Identify which cell holds the provided text, then report its (x, y) central coordinate. 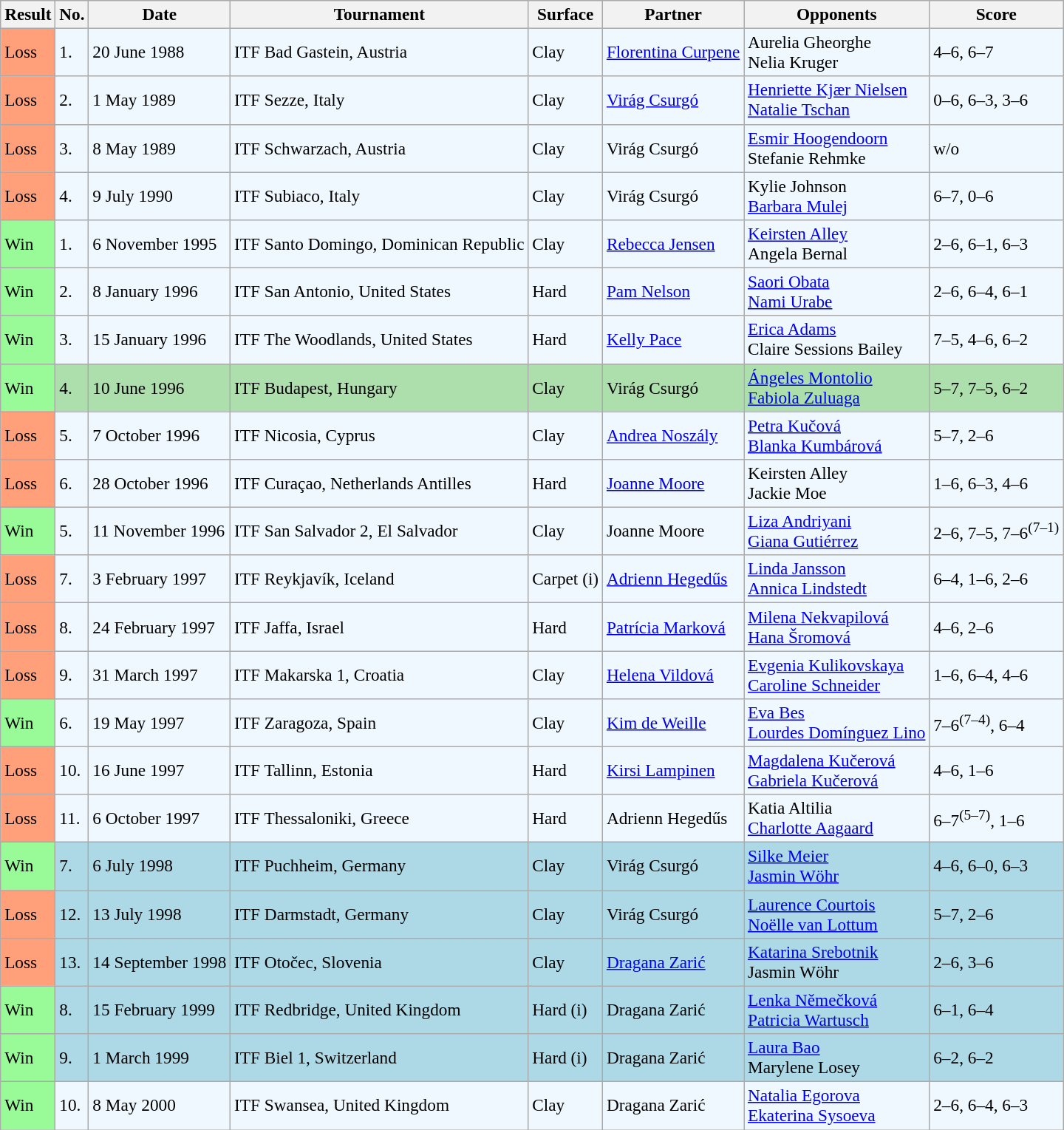
ITF Makarska 1, Croatia (380, 674)
6–4, 1–6, 2–6 (996, 579)
1–6, 6–3, 4–6 (996, 483)
Helena Vildová (674, 674)
1 May 1989 (160, 101)
11 November 1996 (160, 531)
Katia Altilia Charlotte Aagaard (836, 819)
6–7, 0–6 (996, 195)
19 May 1997 (160, 723)
Keirsten Alley Jackie Moe (836, 483)
ITF Curaçao, Netherlands Antilles (380, 483)
Carpet (i) (566, 579)
Partner (674, 14)
2–6, 7–5, 7–6(7–1) (996, 531)
13. (72, 962)
Esmir Hoogendoorn Stefanie Rehmke (836, 148)
28 October 1996 (160, 483)
Date (160, 14)
2–6, 6–1, 6–3 (996, 244)
ITF Thessaloniki, Greece (380, 819)
Florentina Curpene (674, 52)
Petra Kučová Blanka Kumbárová (836, 435)
ITF Swansea, United Kingdom (380, 1106)
ITF Santo Domingo, Dominican Republic (380, 244)
w/o (996, 148)
4–6, 6–0, 6–3 (996, 866)
ITF Schwarzach, Austria (380, 148)
7–5, 4–6, 6–2 (996, 340)
Lenka Němečková Patricia Wartusch (836, 1010)
10 June 1996 (160, 387)
No. (72, 14)
9 July 1990 (160, 195)
Kim de Weille (674, 723)
Saori Obata Nami Urabe (836, 291)
Tournament (380, 14)
ITF Otočec, Slovenia (380, 962)
Milena Nekvapilová Hana Šromová (836, 627)
ITF San Antonio, United States (380, 291)
1 March 1999 (160, 1057)
Silke Meier Jasmin Wöhr (836, 866)
8 January 1996 (160, 291)
ITF Tallinn, Estonia (380, 770)
2–6, 6–4, 6–1 (996, 291)
11. (72, 819)
Katarina Srebotnik Jasmin Wöhr (836, 962)
ITF Reykjavík, Iceland (380, 579)
Magdalena Kučerová Gabriela Kučerová (836, 770)
16 June 1997 (160, 770)
8 May 1989 (160, 148)
13 July 1998 (160, 913)
24 February 1997 (160, 627)
6 November 1995 (160, 244)
ITF Subiaco, Italy (380, 195)
ITF Biel 1, Switzerland (380, 1057)
2–6, 6–4, 6–3 (996, 1106)
Henriette Kjær Nielsen Natalie Tschan (836, 101)
Patrícia Marková (674, 627)
8 May 2000 (160, 1106)
ITF San Salvador 2, El Salvador (380, 531)
Laura Bao Marylene Losey (836, 1057)
Ángeles Montolio Fabiola Zuluaga (836, 387)
Erica Adams Claire Sessions Bailey (836, 340)
ITF Jaffa, Israel (380, 627)
14 September 1998 (160, 962)
Natalia Egorova Ekaterina Sysoeva (836, 1106)
Result (28, 14)
Pam Nelson (674, 291)
Eva Bes Lourdes Domínguez Lino (836, 723)
ITF Puchheim, Germany (380, 866)
15 January 1996 (160, 340)
Opponents (836, 14)
0–6, 6–3, 3–6 (996, 101)
15 February 1999 (160, 1010)
4–6, 1–6 (996, 770)
3 February 1997 (160, 579)
4–6, 6–7 (996, 52)
ITF Sezze, Italy (380, 101)
Linda Jansson Annica Lindstedt (836, 579)
12. (72, 913)
6–1, 6–4 (996, 1010)
6 July 1998 (160, 866)
Liza Andriyani Giana Gutiérrez (836, 531)
6 October 1997 (160, 819)
1–6, 6–4, 4–6 (996, 674)
Andrea Noszály (674, 435)
ITF The Woodlands, United States (380, 340)
2–6, 3–6 (996, 962)
20 June 1988 (160, 52)
ITF Redbridge, United Kingdom (380, 1010)
Surface (566, 14)
6–7(5–7), 1–6 (996, 819)
ITF Budapest, Hungary (380, 387)
31 March 1997 (160, 674)
5–7, 7–5, 6–2 (996, 387)
Laurence Courtois Noëlle van Lottum (836, 913)
ITF Bad Gastein, Austria (380, 52)
Rebecca Jensen (674, 244)
Kirsi Lampinen (674, 770)
ITF Zaragoza, Spain (380, 723)
Keirsten Alley Angela Bernal (836, 244)
4–6, 2–6 (996, 627)
7 October 1996 (160, 435)
Kelly Pace (674, 340)
ITF Nicosia, Cyprus (380, 435)
ITF Darmstadt, Germany (380, 913)
Aurelia Gheorghe Nelia Kruger (836, 52)
6–2, 6–2 (996, 1057)
Score (996, 14)
Kylie Johnson Barbara Mulej (836, 195)
7–6(7–4), 6–4 (996, 723)
Evgenia Kulikovskaya Caroline Schneider (836, 674)
